Detect which cell encompasses the target text, then output its (x, y) center coordinate. 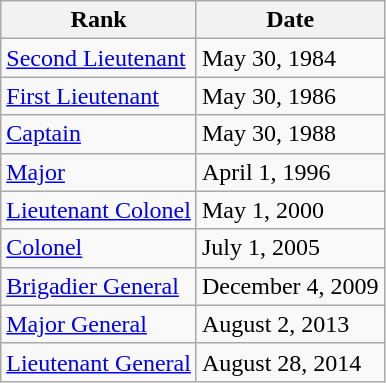
May 30, 1984 (290, 58)
Colonel (99, 248)
May 1, 2000 (290, 210)
Major General (99, 324)
August 28, 2014 (290, 362)
July 1, 2005 (290, 248)
First Lieutenant (99, 96)
December 4, 2009 (290, 286)
Date (290, 20)
August 2, 2013 (290, 324)
Captain (99, 134)
May 30, 1988 (290, 134)
Brigadier General (99, 286)
Lieutenant Colonel (99, 210)
Second Lieutenant (99, 58)
April 1, 1996 (290, 172)
May 30, 1986 (290, 96)
Major (99, 172)
Lieutenant General (99, 362)
Rank (99, 20)
